Scan for the cell matching the given text and deliver its [x, y] coordinate at center. 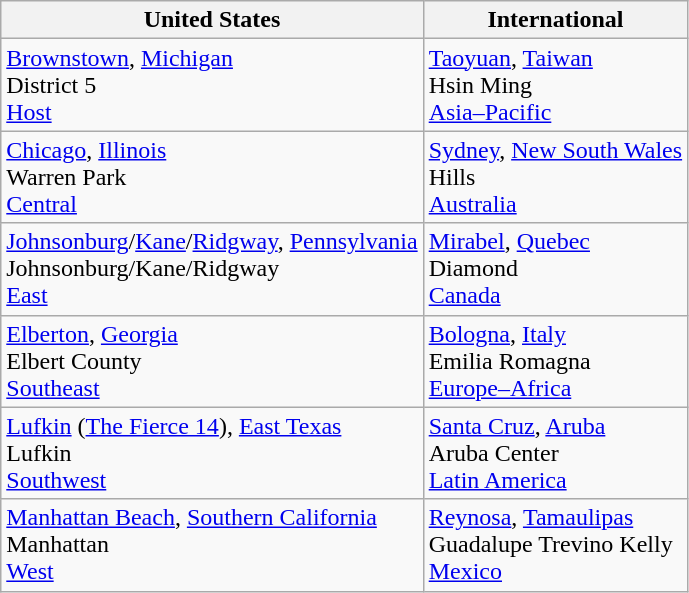
Santa Cruz, ArubaAruba CenterLatin America [555, 453]
Sydney, New South WalesHillsAustralia [555, 177]
Chicago, IllinoisWarren ParkCentral [212, 177]
United States [212, 20]
Johnsonburg/Kane/Ridgway, PennsylvaniaJohnsonburg/Kane/RidgwayEast [212, 269]
Lufkin (The Fierce 14), East TexasLufkinSouthwest [212, 453]
Bologna, ItalyEmilia RomagnaEurope–Africa [555, 361]
Brownstown, MichiganDistrict 5Host [212, 85]
Manhattan Beach, Southern CaliforniaManhattanWest [212, 545]
Taoyuan, TaiwanHsin MingAsia–Pacific [555, 85]
International [555, 20]
Elberton, GeorgiaElbert CountySoutheast [212, 361]
Mirabel, QuebecDiamondCanada [555, 269]
Reynosa, Tamaulipas Guadalupe Trevino Kelly Mexico [555, 545]
